Identify which cell holds the provided text, then report its [X, Y] central coordinate. 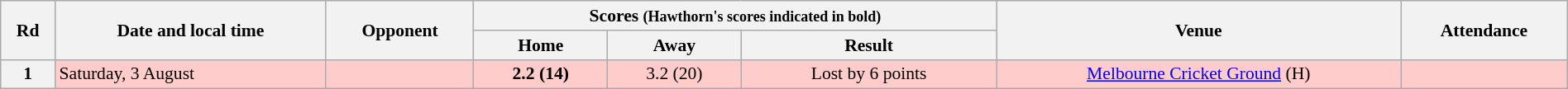
Result [868, 45]
Melbourne Cricket Ground (H) [1199, 74]
Scores (Hawthorn's scores indicated in bold) [735, 16]
Rd [28, 30]
Opponent [400, 30]
Attendance [1484, 30]
2.2 (14) [541, 74]
1 [28, 74]
Home [541, 45]
Saturday, 3 August [190, 74]
3.2 (20) [675, 74]
Away [675, 45]
Lost by 6 points [868, 74]
Venue [1199, 30]
Date and local time [190, 30]
